Capture the cell that displays the provided text and extract its (X, Y) central coordinate. 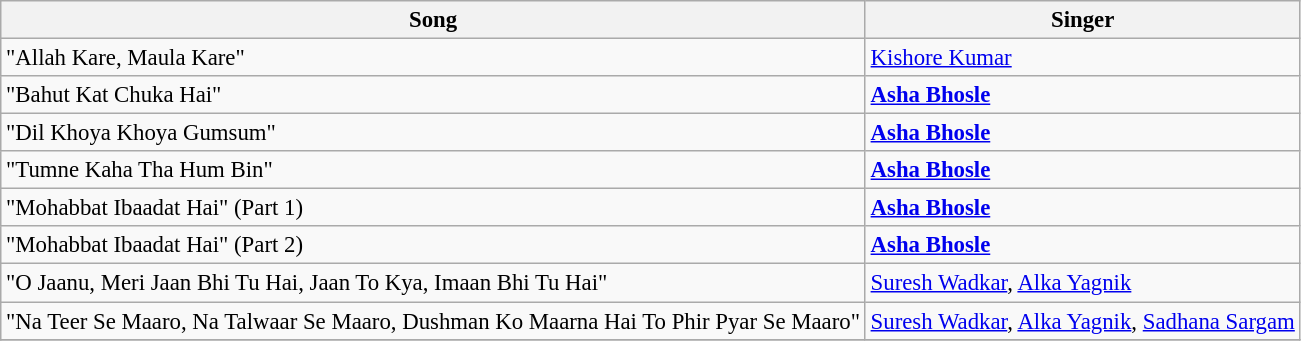
Song (434, 20)
"Mohabbat Ibaadat Hai" (Part 2) (434, 245)
"Dil Khoya Khoya Gumsum" (434, 133)
"O Jaanu, Meri Jaan Bhi Tu Hai, Jaan To Kya, Imaan Bhi Tu Hai" (434, 283)
"Bahut Kat Chuka Hai" (434, 95)
Kishore Kumar (1082, 58)
"Mohabbat Ibaadat Hai" (Part 1) (434, 208)
Suresh Wadkar, Alka Yagnik, Sadhana Sargam (1082, 321)
"Na Teer Se Maaro, Na Talwaar Se Maaro, Dushman Ko Maarna Hai To Phir Pyar Se Maaro" (434, 321)
Suresh Wadkar, Alka Yagnik (1082, 283)
Singer (1082, 20)
"Tumne Kaha Tha Hum Bin" (434, 170)
"Allah Kare, Maula Kare" (434, 58)
